Return [x, y] of the center of cell containing provided text 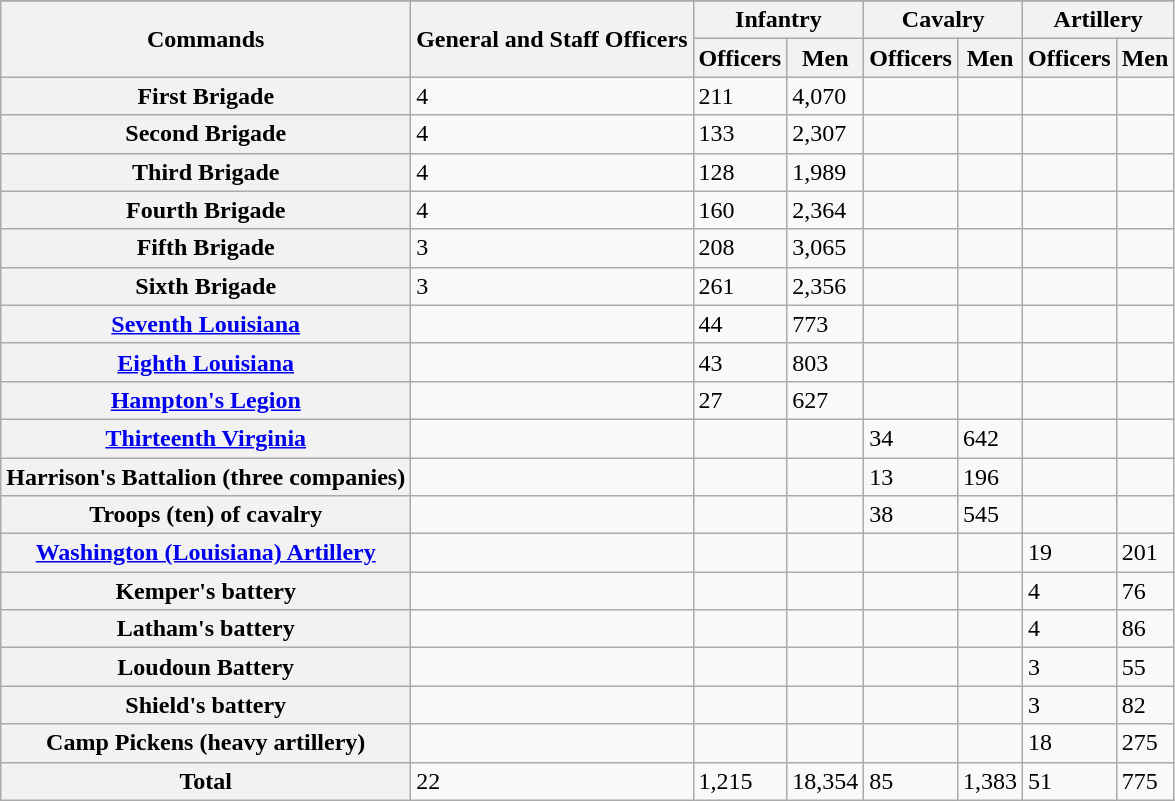
Fourth Brigade [206, 210]
133 [740, 134]
Third Brigade [206, 172]
38 [911, 515]
Eighth Louisiana [206, 362]
201 [1145, 553]
Fifth Brigade [206, 248]
Thirteenth Virginia [206, 438]
545 [990, 515]
1,215 [740, 781]
Camp Pickens (heavy artillery) [206, 743]
13 [911, 477]
803 [826, 362]
76 [1145, 591]
196 [990, 477]
44 [740, 324]
86 [1145, 629]
1,989 [826, 172]
160 [740, 210]
Sixth Brigade [206, 286]
43 [740, 362]
627 [826, 400]
1,383 [990, 781]
Kemper's battery [206, 591]
Artillery [1098, 20]
Hampton's Legion [206, 400]
55 [1145, 667]
Seventh Louisiana [206, 324]
18 [1070, 743]
22 [552, 781]
Second Brigade [206, 134]
208 [740, 248]
275 [1145, 743]
261 [740, 286]
4,070 [826, 96]
First Brigade [206, 96]
2,307 [826, 134]
642 [990, 438]
85 [911, 781]
773 [826, 324]
3,065 [826, 248]
Infantry [778, 20]
Commands [206, 39]
Latham's battery [206, 629]
775 [1145, 781]
Shield's battery [206, 705]
2,364 [826, 210]
27 [740, 400]
128 [740, 172]
19 [1070, 553]
General and Staff Officers [552, 39]
34 [911, 438]
Total [206, 781]
18,354 [826, 781]
Troops (ten) of cavalry [206, 515]
51 [1070, 781]
211 [740, 96]
2,356 [826, 286]
Harrison's Battalion (three companies) [206, 477]
82 [1145, 705]
Cavalry [944, 20]
Washington (Louisiana) Artillery [206, 553]
Loudoun Battery [206, 667]
